Capture the cell that displays the provided text and extract its [x, y] central coordinate. 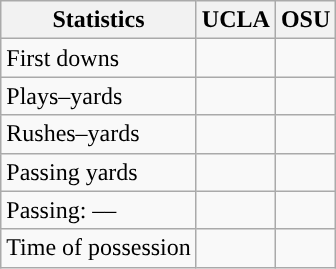
UCLA [236, 20]
Time of possession [99, 248]
Rushes–yards [99, 134]
First downs [99, 58]
Plays–yards [99, 96]
OSU [305, 20]
Statistics [99, 20]
Passing: –– [99, 210]
Passing yards [99, 172]
